Determine the (X, Y) coordinate at the center of the cell enclosing the given text.  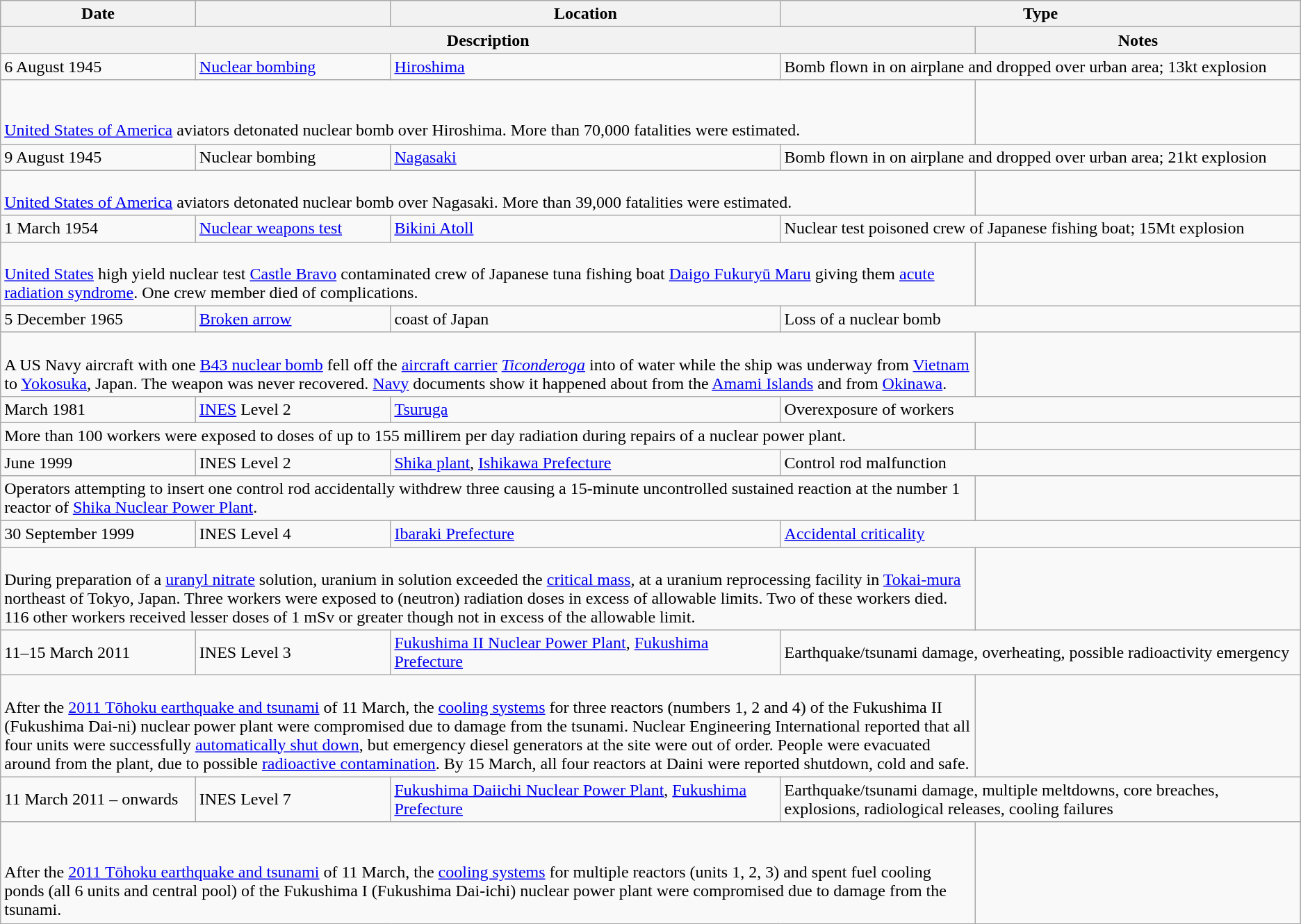
Nuclear test poisoned crew of Japanese fishing boat; 15Mt explosion (1040, 229)
coast of Japan (585, 319)
Hiroshima (585, 67)
5 December 1965 (99, 319)
INES Level 3 (293, 653)
Description (488, 40)
6 August 1945 (99, 67)
Bomb flown in on airplane and dropped over urban area; 21kt explosion (1040, 157)
March 1981 (99, 409)
INES Level 4 (293, 534)
9 August 1945 (99, 157)
Location (585, 14)
Accidental criticality (1040, 534)
Nagasaki (585, 157)
United States of America aviators detonated nuclear bomb over Hiroshima. More than 70,000 fatalities were estimated. (488, 112)
June 1999 (99, 462)
Earthquake/tsunami damage, multiple meltdowns, core breaches, explosions, radiological releases, cooling failures (1040, 799)
Bikini Atoll (585, 229)
Loss of a nuclear bomb (1040, 319)
Shika plant, Ishikawa Prefecture (585, 462)
Tsuruga (585, 409)
Date (99, 14)
Control rod malfunction (1040, 462)
Ibaraki Prefecture (585, 534)
Broken arrow (293, 319)
Nuclear weapons test (293, 229)
1 March 1954 (99, 229)
Bomb flown in on airplane and dropped over urban area; 13kt explosion (1040, 67)
INES Level 7 (293, 799)
United States of America aviators detonated nuclear bomb over Nagasaki. More than 39,000 fatalities were estimated. (488, 193)
Notes (1138, 40)
Fukushima Daiichi Nuclear Power Plant, Fukushima Prefecture (585, 799)
Fukushima II Nuclear Power Plant, Fukushima Prefecture (585, 653)
Type (1040, 14)
More than 100 workers were exposed to doses of up to 155 millirem per day radiation during repairs of a nuclear power plant. (488, 436)
Overexposure of workers (1040, 409)
Earthquake/tsunami damage, overheating, possible radioactivity emergency (1040, 653)
11 March 2011 – onwards (99, 799)
11–15 March 2011 (99, 653)
30 September 1999 (99, 534)
